Locate the cell with the specified text and output its [x, y] center coordinate. 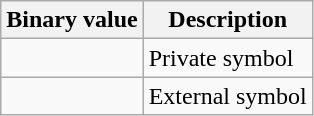
External symbol [228, 96]
Description [228, 20]
Private symbol [228, 58]
Binary value [72, 20]
